For the text-containing cell, return its midpoint in (x, y) coordinate format. 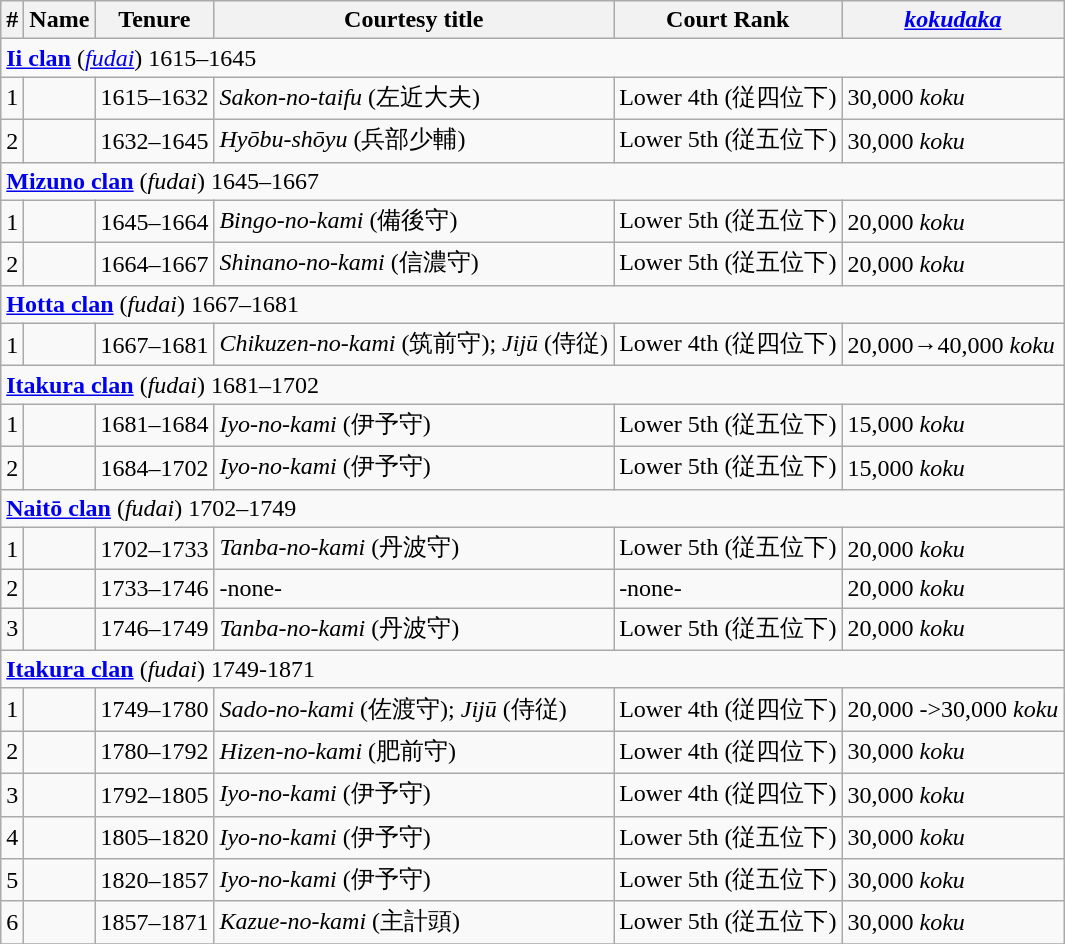
20,000 ->30,000 koku (953, 710)
4 (12, 838)
6 (12, 922)
Ii clan (fudai) 1615–1645 (532, 58)
Chikuzen-no-kami (筑前守); Jijū (侍従) (414, 344)
Name (60, 20)
Court Rank (728, 20)
1792–1805 (154, 794)
Sakon-no-taifu (左近大夫) (414, 98)
Kazue-no-kami (主計頭) (414, 922)
1667–1681 (154, 344)
20,000→40,000 koku (953, 344)
Hotta clan (fudai) 1667–1681 (532, 304)
1746–1749 (154, 630)
1664–1667 (154, 264)
1820–1857 (154, 880)
1805–1820 (154, 838)
Bingo-no-kami (備後守) (414, 222)
Hyōbu-shōyu (兵部少輔) (414, 140)
Shinano-no-kami (信濃守) (414, 264)
kokudaka (953, 20)
1702–1733 (154, 548)
1857–1871 (154, 922)
Itakura clan (fudai) 1681–1702 (532, 385)
5 (12, 880)
Sado-no-kami (佐渡守); Jijū (侍従) (414, 710)
1632–1645 (154, 140)
Naitō clan (fudai) 1702–1749 (532, 508)
1733–1746 (154, 589)
1749–1780 (154, 710)
Itakura clan (fudai) 1749-1871 (532, 669)
Mizuno clan (fudai) 1645–1667 (532, 181)
1681–1684 (154, 426)
Hizen-no-kami (肥前守) (414, 752)
Courtesy title (414, 20)
1645–1664 (154, 222)
# (12, 20)
1684–1702 (154, 468)
Tenure (154, 20)
1615–1632 (154, 98)
1780–1792 (154, 752)
